Determine the (X, Y) coordinate at the center of the cell enclosing the given text.  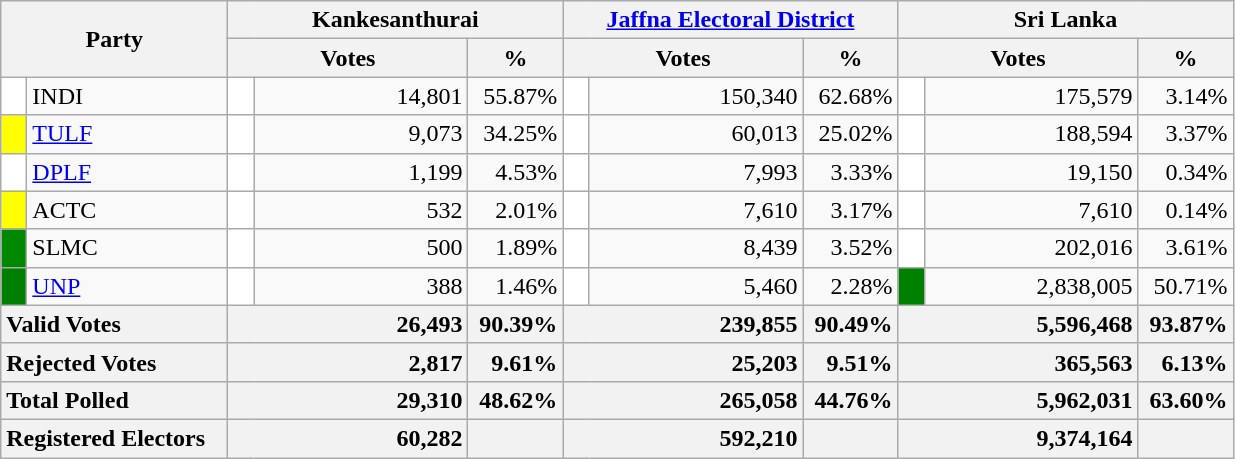
532 (361, 210)
265,058 (683, 400)
150,340 (696, 96)
25.02% (850, 134)
ACTC (128, 210)
3.17% (850, 210)
7,993 (696, 172)
Party (114, 39)
239,855 (683, 324)
SLMC (128, 248)
1.89% (516, 248)
TULF (128, 134)
9.51% (850, 362)
Registered Electors (114, 438)
5,460 (696, 286)
93.87% (1186, 324)
6.13% (1186, 362)
365,563 (1018, 362)
29,310 (348, 400)
48.62% (516, 400)
1.46% (516, 286)
Jaffna Electoral District (730, 20)
592,210 (683, 438)
60,013 (696, 134)
5,962,031 (1018, 400)
2.01% (516, 210)
202,016 (1031, 248)
3.14% (1186, 96)
1,199 (361, 172)
90.39% (516, 324)
INDI (128, 96)
90.49% (850, 324)
34.25% (516, 134)
500 (361, 248)
50.71% (1186, 286)
175,579 (1031, 96)
UNP (128, 286)
60,282 (348, 438)
63.60% (1186, 400)
2,817 (348, 362)
Kankesanthurai (396, 20)
14,801 (361, 96)
Rejected Votes (114, 362)
19,150 (1031, 172)
2.28% (850, 286)
44.76% (850, 400)
9.61% (516, 362)
2,838,005 (1031, 286)
9,073 (361, 134)
DPLF (128, 172)
25,203 (683, 362)
4.53% (516, 172)
55.87% (516, 96)
Sri Lanka (1066, 20)
Valid Votes (114, 324)
8,439 (696, 248)
3.61% (1186, 248)
388 (361, 286)
188,594 (1031, 134)
9,374,164 (1018, 438)
Total Polled (114, 400)
0.34% (1186, 172)
62.68% (850, 96)
3.52% (850, 248)
5,596,468 (1018, 324)
26,493 (348, 324)
0.14% (1186, 210)
3.37% (1186, 134)
3.33% (850, 172)
